Search for the cell housing the specified text and yield its (x, y) center coordinate. 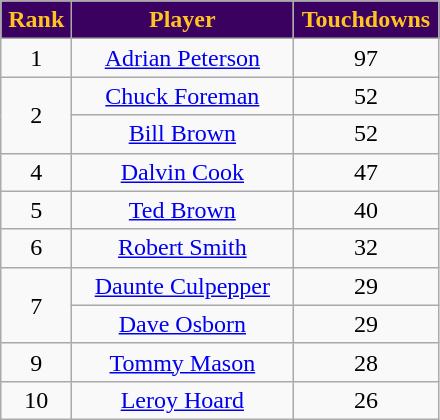
Leroy Hoard (182, 400)
7 (36, 305)
32 (366, 248)
26 (366, 400)
10 (36, 400)
2 (36, 115)
Daunte Culpepper (182, 286)
1 (36, 58)
4 (36, 172)
Ted Brown (182, 210)
Tommy Mason (182, 362)
40 (366, 210)
5 (36, 210)
97 (366, 58)
Touchdowns (366, 20)
Robert Smith (182, 248)
Player (182, 20)
28 (366, 362)
Adrian Peterson (182, 58)
9 (36, 362)
Dave Osborn (182, 324)
Bill Brown (182, 134)
Rank (36, 20)
47 (366, 172)
6 (36, 248)
Dalvin Cook (182, 172)
Chuck Foreman (182, 96)
